Provide the (x, y) coordinate of the cell's center where the given text is located.  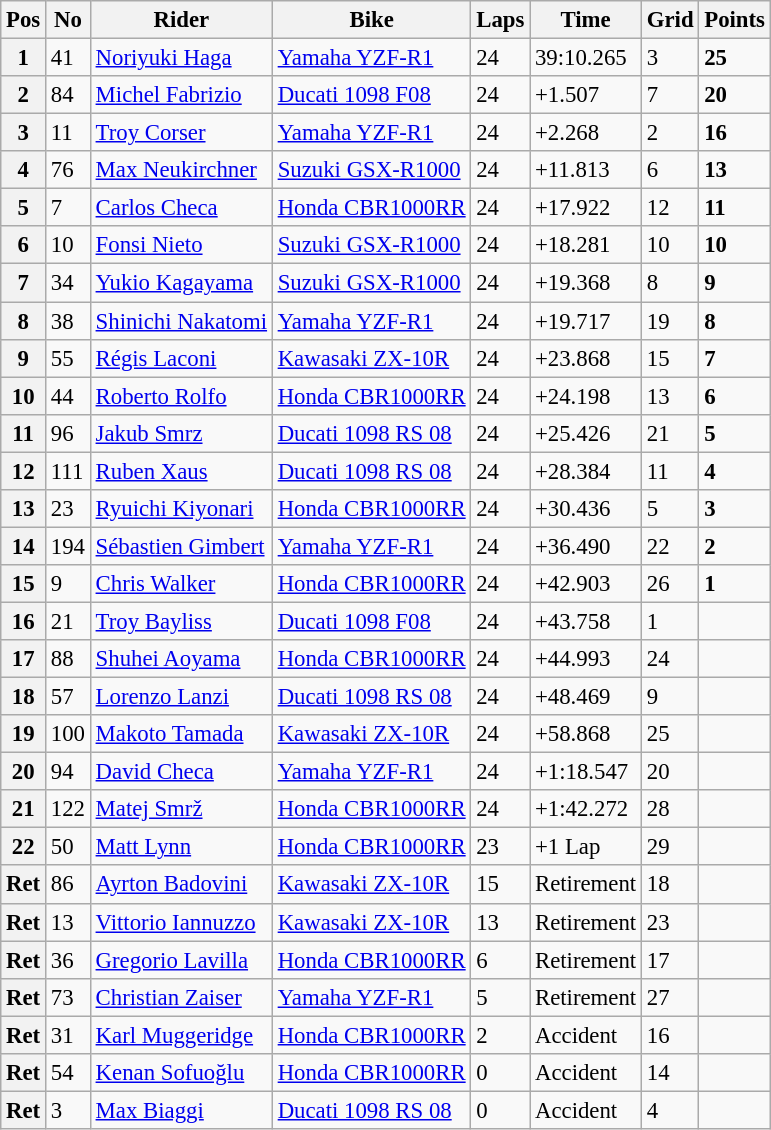
38 (68, 321)
Makoto Tamada (181, 734)
Régis Laconi (181, 358)
Gregorio Lavilla (181, 960)
Shinichi Nakatomi (181, 321)
+58.868 (586, 734)
44 (68, 396)
Ruben Xaus (181, 471)
Karl Muggeridge (181, 1035)
Troy Bayliss (181, 621)
Matt Lynn (181, 847)
+1:42.272 (586, 809)
+42.903 (586, 584)
Kenan Sofuoğlu (181, 1073)
111 (68, 471)
Jakub Smrz (181, 433)
84 (68, 95)
100 (68, 734)
Grid (670, 20)
+30.436 (586, 509)
39:10.265 (586, 58)
73 (68, 997)
Lorenzo Lanzi (181, 697)
+44.993 (586, 659)
David Checa (181, 772)
+25.426 (586, 433)
54 (68, 1073)
57 (68, 697)
Matej Smrž (181, 809)
Roberto Rolfo (181, 396)
50 (68, 847)
41 (68, 58)
+19.368 (586, 283)
+28.384 (586, 471)
88 (68, 659)
Fonsi Nieto (181, 245)
Shuhei Aoyama (181, 659)
Max Neukirchner (181, 170)
27 (670, 997)
31 (68, 1035)
Bike (372, 20)
Carlos Checa (181, 208)
28 (670, 809)
+1:18.547 (586, 772)
55 (68, 358)
Max Biaggi (181, 1110)
96 (68, 433)
Michel Fabrizio (181, 95)
+36.490 (586, 546)
34 (68, 283)
Chris Walker (181, 584)
122 (68, 809)
Pos (24, 20)
Christian Zaiser (181, 997)
No (68, 20)
Laps (500, 20)
26 (670, 584)
Ryuichi Kiyonari (181, 509)
Troy Corser (181, 133)
Time (586, 20)
29 (670, 847)
Points (734, 20)
36 (68, 960)
Yukio Kagayama (181, 283)
+23.868 (586, 358)
+18.281 (586, 245)
+48.469 (586, 697)
Noriyuki Haga (181, 58)
+43.758 (586, 621)
+19.717 (586, 321)
+1.507 (586, 95)
+1 Lap (586, 847)
+2.268 (586, 133)
+24.198 (586, 396)
194 (68, 546)
Sébastien Gimbert (181, 546)
Ayrton Badovini (181, 885)
+11.813 (586, 170)
94 (68, 772)
86 (68, 885)
76 (68, 170)
+17.922 (586, 208)
Vittorio Iannuzzo (181, 922)
Rider (181, 20)
